Pinpoint the cell where the given text exists, returning its [X, Y] midpoint coordinate. 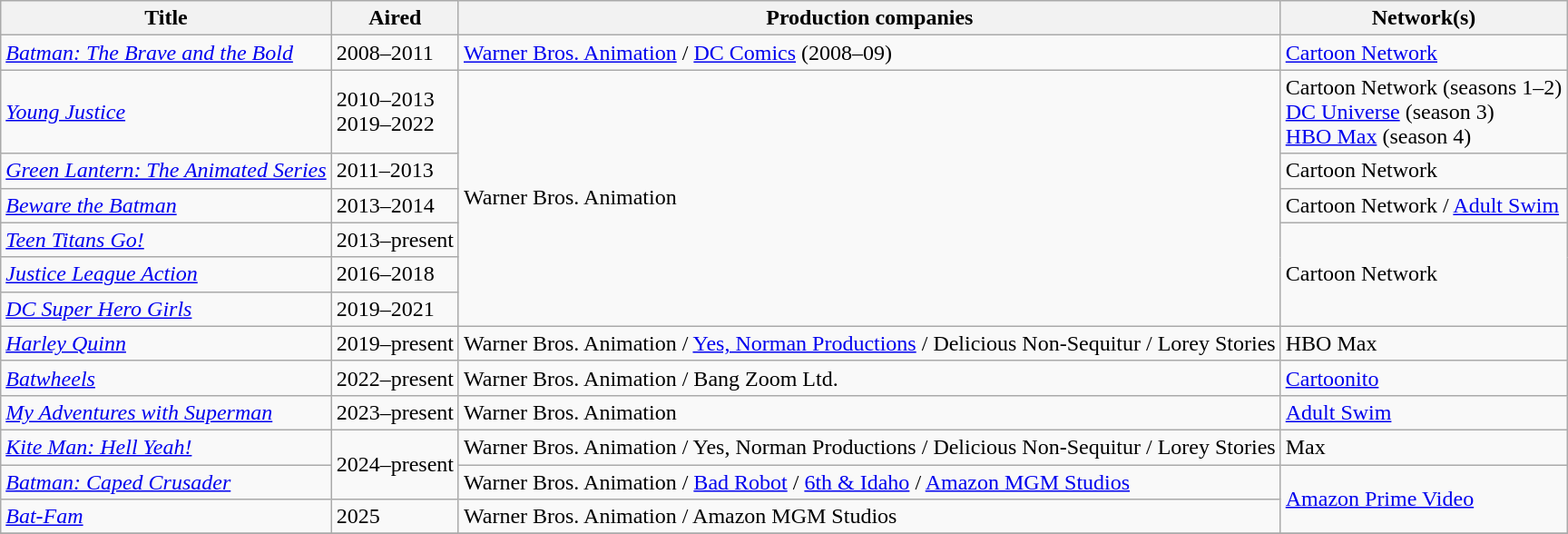
Cartoon Network (seasons 1–2)DC Universe (season 3)HBO Max (season 4) [1424, 112]
2025 [395, 517]
2010–20132019–2022 [395, 112]
Batman: The Brave and the Bold [166, 53]
Harley Quinn [166, 343]
Max [1424, 447]
2013–present [395, 240]
2019–2021 [395, 309]
My Adventures with Superman [166, 412]
Warner Bros. Animation / DC Comics (2008–09) [869, 53]
2022–present [395, 378]
Network(s) [1424, 18]
Adult Swim [1424, 412]
Batman: Caped Crusader [166, 482]
Warner Bros. Animation / Bang Zoom Ltd. [869, 378]
2019–present [395, 343]
Teen Titans Go! [166, 240]
Warner Bros. Animation / Bad Robot / 6th & Idaho / Amazon MGM Studios [869, 482]
Justice League Action [166, 274]
2023–present [395, 412]
DC Super Hero Girls [166, 309]
Production companies [869, 18]
2011–2013 [395, 171]
2013–2014 [395, 205]
Bat-Fam [166, 517]
Title [166, 18]
Green Lantern: The Animated Series [166, 171]
HBO Max [1424, 343]
2024–present [395, 464]
Young Justice [166, 112]
Kite Man: Hell Yeah! [166, 447]
Beware the Batman [166, 205]
2008–2011 [395, 53]
Amazon Prime Video [1424, 499]
Cartoon Network / Adult Swim [1424, 205]
Warner Bros. Animation / Amazon MGM Studios [869, 517]
Aired [395, 18]
Batwheels [166, 378]
Cartoonito [1424, 378]
2016–2018 [395, 274]
